Find where the given text appears and provide that cell's center as [x, y] coordinate. 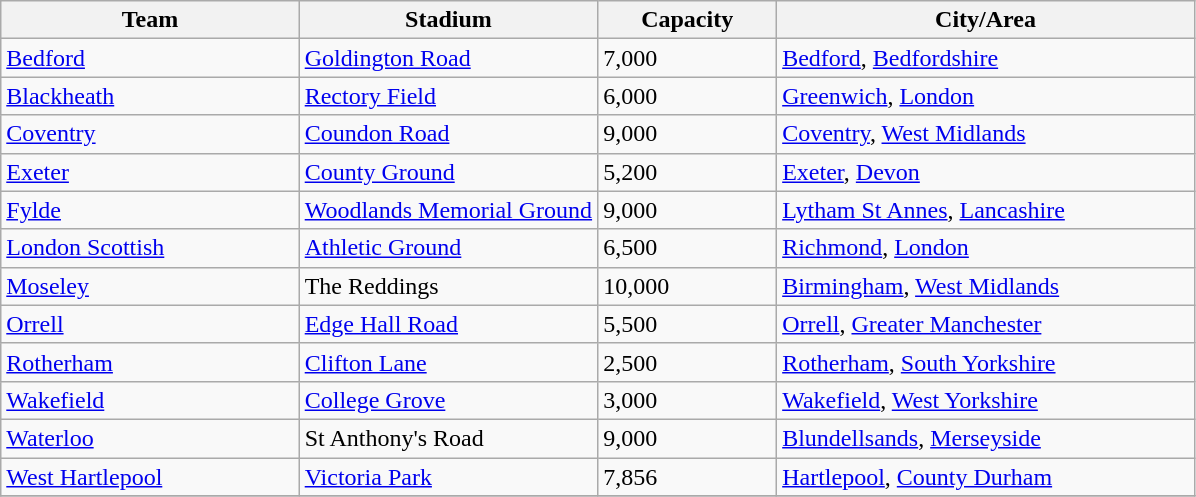
Greenwich, London [986, 96]
Exeter [150, 172]
Stadium [448, 20]
London Scottish [150, 248]
Fylde [150, 210]
Team [150, 20]
Blundellsands, Merseyside [986, 438]
Coundon Road [448, 134]
Rotherham [150, 362]
Clifton Lane [448, 362]
West Hartlepool [150, 477]
Victoria Park [448, 477]
Wakefield [150, 400]
County Ground [448, 172]
Lytham St Annes, Lancashire [986, 210]
Moseley [150, 286]
Waterloo [150, 438]
St Anthony's Road [448, 438]
3,000 [688, 400]
City/Area [986, 20]
Hartlepool, County Durham [986, 477]
Blackheath [150, 96]
Orrell [150, 324]
Richmond, London [986, 248]
6,000 [688, 96]
2,500 [688, 362]
6,500 [688, 248]
Bedford [150, 58]
Orrell, Greater Manchester [986, 324]
College Grove [448, 400]
7,000 [688, 58]
Coventry, West Midlands [986, 134]
10,000 [688, 286]
Exeter, Devon [986, 172]
Woodlands Memorial Ground [448, 210]
Capacity [688, 20]
Edge Hall Road [448, 324]
Goldington Road [448, 58]
Bedford, Bedfordshire [986, 58]
7,856 [688, 477]
Rotherham, South Yorkshire [986, 362]
Coventry [150, 134]
5,200 [688, 172]
The Reddings [448, 286]
5,500 [688, 324]
Birmingham, West Midlands [986, 286]
Wakefield, West Yorkshire [986, 400]
Athletic Ground [448, 248]
Rectory Field [448, 96]
